Extract the (x, y) coordinate from the center of the cell holding the provided text.  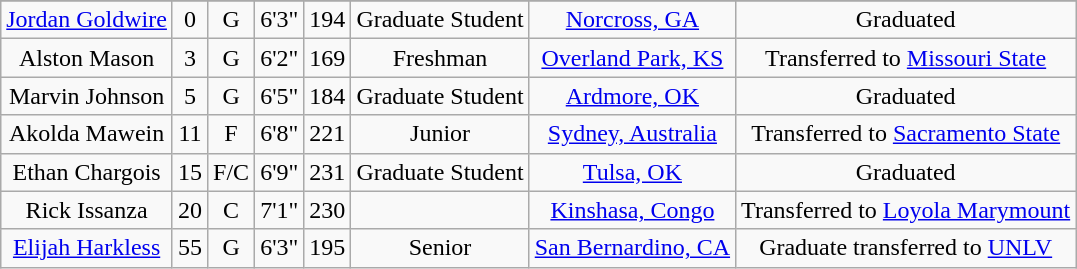
5 (190, 96)
55 (190, 248)
Ardmore, OK (632, 96)
Junior (440, 134)
184 (328, 96)
3 (190, 58)
7'1" (280, 210)
15 (190, 172)
11 (190, 134)
231 (328, 172)
169 (328, 58)
Transferred to Missouri State (906, 58)
Kinshasa, Congo (632, 210)
Akolda Mawein (87, 134)
Graduate transferred to UNLV (906, 248)
F/C (232, 172)
6'8" (280, 134)
194 (328, 20)
6'2" (280, 58)
Alston Mason (87, 58)
Freshman (440, 58)
Senior (440, 248)
C (232, 210)
Rick Issanza (87, 210)
195 (328, 248)
Jordan Goldwire (87, 20)
6'5" (280, 96)
20 (190, 210)
221 (328, 134)
0 (190, 20)
Elijah Harkless (87, 248)
Norcross, GA (632, 20)
Transferred to Sacramento State (906, 134)
6'9" (280, 172)
Sydney, Australia (632, 134)
Overland Park, KS (632, 58)
Transferred to Loyola Marymount (906, 210)
Tulsa, OK (632, 172)
San Bernardino, CA (632, 248)
Marvin Johnson (87, 96)
230 (328, 210)
F (232, 134)
Ethan Chargois (87, 172)
